Return (X, Y) of the center of cell containing provided text 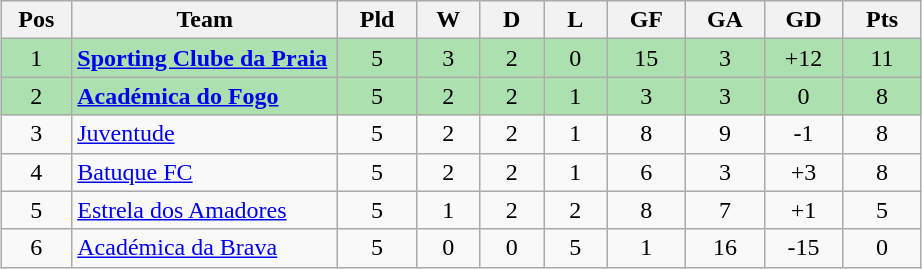
Académica do Fogo (205, 96)
GD (804, 20)
Pld (378, 20)
Juventude (205, 134)
Sporting Clube da Praia (205, 58)
Pos (36, 20)
15 (646, 58)
+12 (804, 58)
Estrela dos Amadores (205, 210)
-15 (804, 248)
-1 (804, 134)
L (576, 20)
9 (726, 134)
+3 (804, 172)
W (448, 20)
11 (882, 58)
D (512, 20)
GA (726, 20)
4 (36, 172)
7 (726, 210)
Batuque FC (205, 172)
Pts (882, 20)
+1 (804, 210)
16 (726, 248)
GF (646, 20)
Team (205, 20)
Académica da Brava (205, 248)
